Scan for the cell matching the given text and deliver its [x, y] coordinate at center. 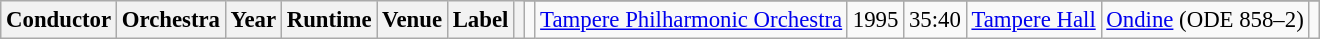
Conductor [59, 20]
Orchestra [170, 20]
Ondine (ODE 858–2) [1205, 20]
35:40 [936, 20]
Tampere Philharmonic Orchestra [692, 20]
Year [253, 20]
Venue [412, 20]
1995 [875, 20]
Runtime [328, 20]
Tampere Hall [1034, 20]
Label [480, 20]
